Detect which cell encompasses the target text, then output its [X, Y] center coordinate. 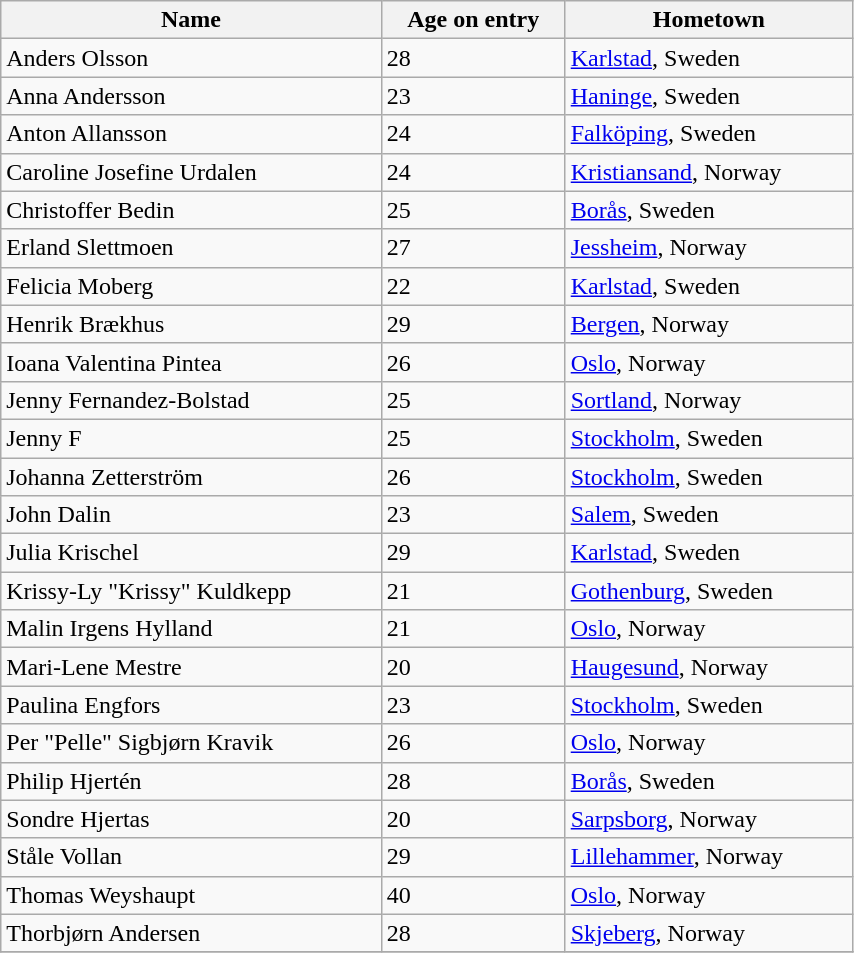
Jenny F [192, 438]
Lillehammer, Norway [708, 857]
Philip Hjertén [192, 781]
Hometown [708, 20]
Anna Andersson [192, 96]
Skjeberg, Norway [708, 933]
Haninge, Sweden [708, 96]
Thorbjørn Andersen [192, 933]
Christoffer Bedin [192, 210]
Jessheim, Norway [708, 248]
Caroline Josefine Urdalen [192, 172]
Sondre Hjertas [192, 819]
Salem, Sweden [708, 515]
Julia Krischel [192, 553]
Mari-Lene Mestre [192, 667]
Per "Pelle" Sigbjørn Kravik [192, 743]
Jenny Fernandez-Bolstad [192, 400]
Bergen, Norway [708, 324]
John Dalin [192, 515]
Kristiansand, Norway [708, 172]
40 [473, 895]
Falköping, Sweden [708, 134]
Ioana Valentina Pintea [192, 362]
22 [473, 286]
Paulina Engfors [192, 705]
Henrik Brækhus [192, 324]
Name [192, 20]
Sarpsborg, Norway [708, 819]
Thomas Weyshaupt [192, 895]
Erland Slettmoen [192, 248]
Krissy-Ly "Krissy" Kuldkepp [192, 591]
Haugesund, Norway [708, 667]
Ståle Vollan [192, 857]
Sortland, Norway [708, 400]
Felicia Moberg [192, 286]
Malin Irgens Hylland [192, 629]
Anders Olsson [192, 58]
Age on entry [473, 20]
Anton Allansson [192, 134]
Gothenburg, Sweden [708, 591]
27 [473, 248]
Johanna Zetterström [192, 477]
